Identify which cell holds the provided text, then report its (X, Y) central coordinate. 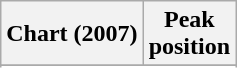
Chart (2007) (72, 34)
Peak position (189, 34)
